Output the (X, Y) coordinate of the center of the cell containing the given text.  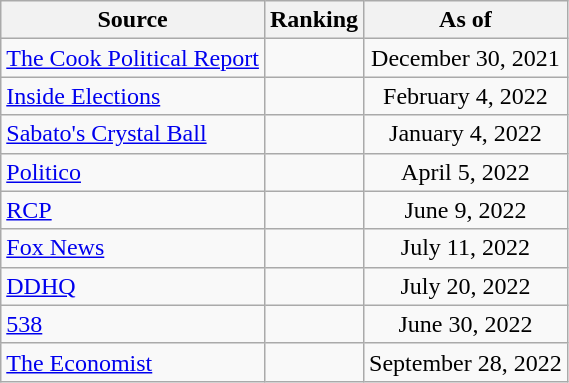
Ranking (314, 20)
RCP (133, 210)
June 9, 2022 (466, 210)
July 20, 2022 (466, 286)
Politico (133, 172)
Fox News (133, 248)
Source (133, 20)
Sabato's Crystal Ball (133, 134)
Inside Elections (133, 96)
December 30, 2021 (466, 58)
April 5, 2022 (466, 172)
February 4, 2022 (466, 96)
The Cook Political Report (133, 58)
September 28, 2022 (466, 362)
July 11, 2022 (466, 248)
The Economist (133, 362)
June 30, 2022 (466, 324)
DDHQ (133, 286)
538 (133, 324)
As of (466, 20)
January 4, 2022 (466, 134)
